Capture the cell that displays the provided text and extract its [x, y] central coordinate. 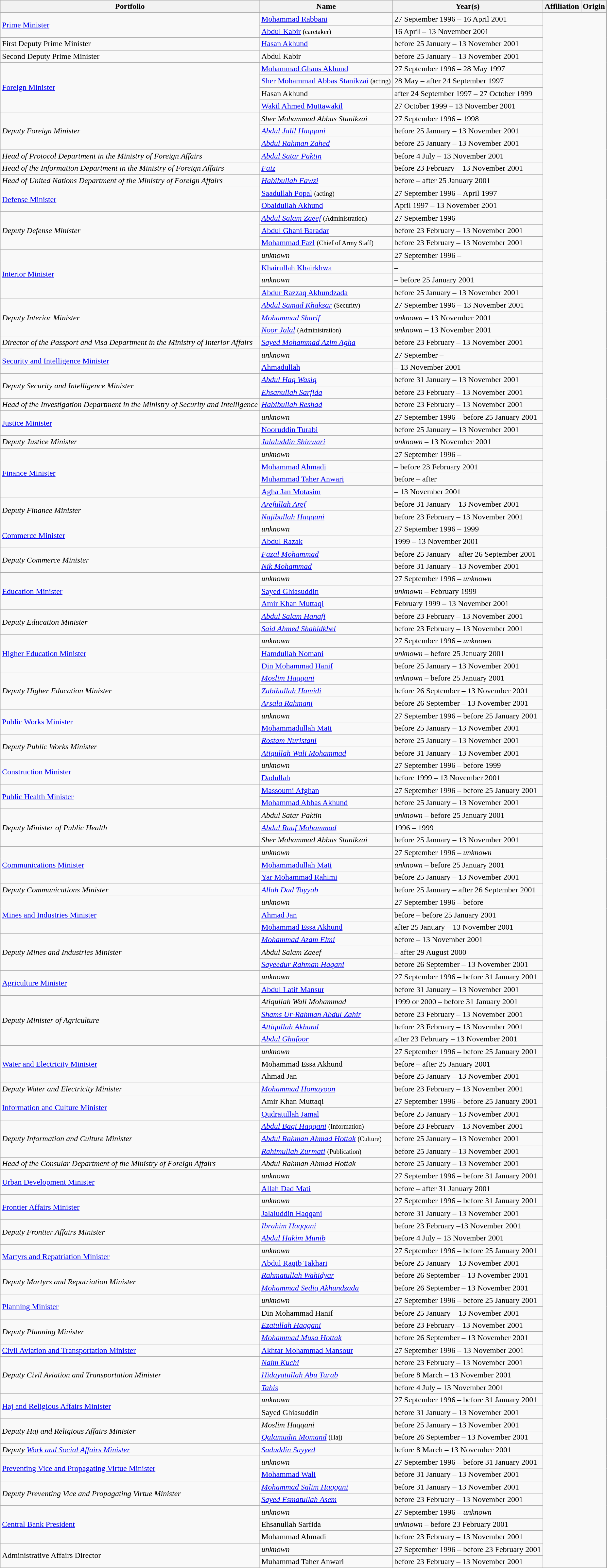
Deputy Security and Intelligence Minister [130, 386]
Nooruddin Turabi [326, 430]
Deputy Frontier Affairs Minister [130, 1232]
Finance Minister [130, 473]
27 September 1996 – 1998 [468, 118]
Deputy Information and Culture Minister [130, 1138]
Deputy Higher Education Minister [130, 691]
Khairullah Khairkhwa [326, 268]
Deputy Planning Minister [130, 1331]
Abdul Ghani Baradar [326, 230]
Origin [594, 7]
Mohammad Ghaus Akhund [326, 69]
1999 – 13 November 2001 [468, 541]
Mines and Industries Minister [130, 915]
Obaidullah Akhund [326, 206]
Dadullah [326, 778]
Najibullah Haqqani [326, 516]
Information and Culture Minister [130, 1107]
Abdul Kabir [326, 56]
unknown – February 1999 [468, 591]
after 24 September 1997 – 27 October 1999 [468, 93]
Hidayatullah Abu Turab [326, 1375]
Deputy Communications Minister [130, 890]
Preventing Vice and Propagating Virtue Minister [130, 1468]
Sayed Mohammad Azim Agha [326, 342]
Interior Minister [130, 274]
Deputy Water and Electricity Minister [130, 1089]
– before 25 January 2001 [468, 280]
Deputy Interior Minister [130, 317]
before 23 February –13 November 2001 [468, 1226]
27 September 1996 – April 1997 [468, 193]
Agha Jan Motasim [326, 492]
Higher Education Minister [130, 653]
Naim Kuchi [326, 1363]
Mohammad Wali [326, 1475]
Qudratullah Jamal [326, 1114]
16 April – 13 November 2001 [468, 31]
Abdul Jalil Haqqani [326, 131]
Abdul Hakim Munib [326, 1238]
Abdul Rahman Ahmad Hottak [326, 1164]
Deputy Martyrs and Repatriation Minister [130, 1282]
April 1997 – 13 November 2001 [468, 206]
27 September 1996 – 16 April 2001 [468, 19]
Deputy Public Works Minister [130, 747]
Abdul Rahman Ahmad Hottak (Culture) [326, 1138]
Ezatullah Haqqani [326, 1325]
after 25 January – 13 November 2001 [468, 927]
Akhtar Mohammad Mansour [326, 1350]
before 1999 – 13 November 2001 [468, 778]
Deputy Mines and Industries Minister [130, 952]
28 May – after 24 September 1997 [468, 81]
Defense Minister [130, 199]
27 September 1996 – before 1999 [468, 766]
Public Health Minister [130, 797]
Central Bank President [130, 1524]
Abdul Rauf Mohammad [326, 828]
Mohammad Fazl (Chief of Army Staff) [326, 243]
Commerce Minister [130, 535]
Justice Minister [130, 423]
Mohammad Sediq Akhundzada [326, 1288]
Abdul Ghafoor [326, 1039]
Shams Ur-Rahman Abdul Zahir [326, 1014]
Deputy Minister of Agriculture [130, 1020]
– after 29 August 2000 [468, 952]
Deputy Defense Minister [130, 230]
Abdul Samad Khaksar (Security) [326, 305]
Faiz [326, 168]
Abdul Latif Mansur [326, 989]
Second Deputy Prime Minister [130, 56]
Mohammad Homayoon [326, 1089]
Sher Mohammad Abbas Stanikzai (acting) [326, 81]
27 September – [468, 355]
Abdul Salam Zaeef (Administration) [326, 218]
Portfolio [130, 7]
Yar Mohammad Rahimi [326, 877]
Head of the Investigation Department in the Ministry of Security and Intelligence [130, 405]
Civil Aviation and Transportation Minister [130, 1350]
Head of the Consular Department of the Ministry of Foreign Affairs [130, 1164]
before – 13 November 2001 [468, 939]
– before 23 February 2001 [468, 467]
1996 – 1999 [468, 828]
Communications Minister [130, 865]
Construction Minister [130, 772]
before – after [468, 479]
Jalaluddin Shinwari [326, 442]
Arefullah Aref [326, 504]
Sayed Esmatullah Asem [326, 1499]
Abdul Salam Zaeef [326, 952]
Head of the Information Department in the Ministry of Foreign Affairs [130, 168]
Mohammad Rabbani [326, 19]
Abdul Rahman Zahed [326, 143]
Arsala Rahmani [326, 703]
Name [326, 7]
27 September 1996 – 28 May 1997 [468, 69]
Deputy Work and Social Affairs Minister [130, 1450]
27 October 1999 – 13 November 2001 [468, 106]
Water and Electricity Minister [130, 1064]
Saadullah Popal (acting) [326, 193]
Ibrahim Haqqani [326, 1226]
Allah Dad Tayyab [326, 890]
Martyrs and Repatriation Minister [130, 1257]
Noor Jalal (Administration) [326, 330]
Deputy Finance Minister [130, 510]
unknown – before 23 February 2001 [468, 1524]
Head of United Nations Department of the Ministry of Foreign Affairs [130, 181]
1999 or 2000 – before 31 January 2001 [468, 1002]
Attiqullah Akhund [326, 1027]
27 September 1996 – before 23 February 2001 [468, 1549]
Foreign Minister [130, 87]
Education Minister [130, 591]
Public Works Minister [130, 722]
Deputy Justice Minister [130, 442]
Tahis [326, 1388]
Security and Intelligence Minister [130, 361]
Jalaluddin Haqqani [326, 1213]
Qalamudin Momand (Haj) [326, 1437]
Director of the Passport and Visa Department in the Ministry of Interior Affairs [130, 342]
Saduddin Sayyed [326, 1450]
February 1999 – 13 November 2001 [468, 604]
Abdul Razak [326, 541]
Affiliation [562, 7]
Head of Protocol Department in the Ministry of Foreign Affairs [130, 156]
before – before 25 January 2001 [468, 915]
Prime Minister [130, 25]
Deputy Civil Aviation and Transportation Minister [130, 1375]
First Deputy Prime Minister [130, 44]
Ahmadullah [326, 367]
Deputy Minister of Public Health [130, 828]
Zabihullah Hamidi [326, 691]
Habibullah Fawzi [326, 181]
Sayeedur Rahman Haqani [326, 965]
Mohammad Musa Hottak [326, 1338]
27 September 1996 – before [468, 902]
Deputy Foreign Minister [130, 131]
Deputy Commerce Minister [130, 560]
Mohammad Sharif [326, 317]
Fazal Mohammad [326, 554]
– [468, 268]
Massoumi Afghan [326, 790]
Allah Dad Mati [326, 1189]
Abdul Baqi Haqqani (Information) [326, 1126]
Abdul Haq Wasiq [326, 380]
Said Ahmed Shahidkhel [326, 629]
Agriculture Minister [130, 983]
Rahimullah Zurmati (Publication) [326, 1151]
Administrative Affairs Director [130, 1555]
Hamdullah Nomani [326, 653]
Nik Mohammad [326, 566]
Mohammad Azam Elmi [326, 939]
Deputy Education Minister [130, 622]
Abdul Salam Hanafi [326, 616]
27 September 1996 – 1999 [468, 529]
after 23 February – 13 November 2001 [468, 1039]
Haj and Religious Affairs Minister [130, 1406]
Mohammad Salim Haqqani [326, 1487]
Habibullah Reshad [326, 405]
Year(s) [468, 7]
Rahmatullah Wahidyar [326, 1275]
Mohammad Abbas Akhund [326, 803]
before – after 31 January 2001 [468, 1189]
Abdul Raqib Takhari [326, 1263]
Planning Minister [130, 1307]
Wakil Ahmed Muttawakil [326, 106]
Abdur Razzaq Akhundzada [326, 293]
Urban Development Minister [130, 1182]
Deputy Haj and Religious Affairs Minister [130, 1431]
Abdul Kabir (caretaker) [326, 31]
Frontier Affairs Minister [130, 1207]
Rostam Nuristani [326, 740]
Deputy Preventing Vice and Propagating Virtue Minister [130, 1493]
